Pinpoint the cell where the given text exists, returning its [x, y] midpoint coordinate. 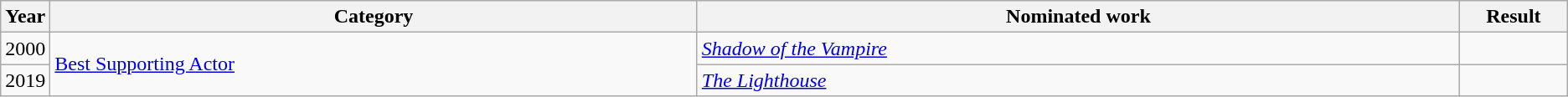
Category [374, 17]
Nominated work [1078, 17]
Year [25, 17]
Result [1514, 17]
2019 [25, 80]
2000 [25, 48]
Best Supporting Actor [374, 64]
The Lighthouse [1078, 80]
Shadow of the Vampire [1078, 48]
